Pinpoint the cell where the given text exists, returning its (x, y) midpoint coordinate. 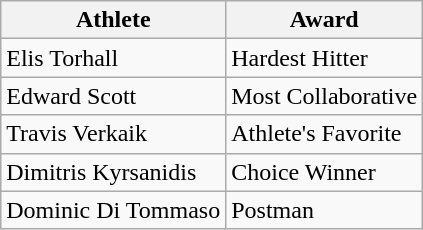
Athlete's Favorite (324, 134)
Dimitris Kyrsanidis (114, 172)
Choice Winner (324, 172)
Award (324, 20)
Postman (324, 210)
Travis Verkaik (114, 134)
Dominic Di Tommaso (114, 210)
Edward Scott (114, 96)
Most Collaborative (324, 96)
Hardest Hitter (324, 58)
Athlete (114, 20)
Elis Torhall (114, 58)
